From the cell containing the given text, extract its center point as [X, Y] coordinate. 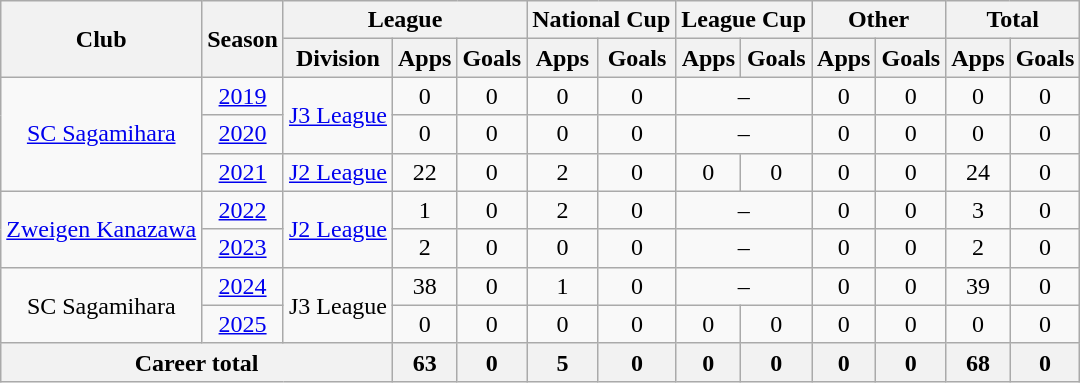
Other [879, 20]
Season [243, 39]
68 [978, 362]
2025 [243, 324]
Club [102, 39]
24 [978, 172]
2022 [243, 210]
Division [338, 58]
League Cup [744, 20]
2024 [243, 286]
Zweigen Kanazawa [102, 229]
2023 [243, 248]
63 [424, 362]
2020 [243, 134]
2019 [243, 96]
39 [978, 286]
Total [1013, 20]
2021 [243, 172]
League [404, 20]
5 [563, 362]
Career total [197, 362]
38 [424, 286]
22 [424, 172]
3 [978, 210]
National Cup [602, 20]
